Search for the cell housing the specified text and yield its [x, y] center coordinate. 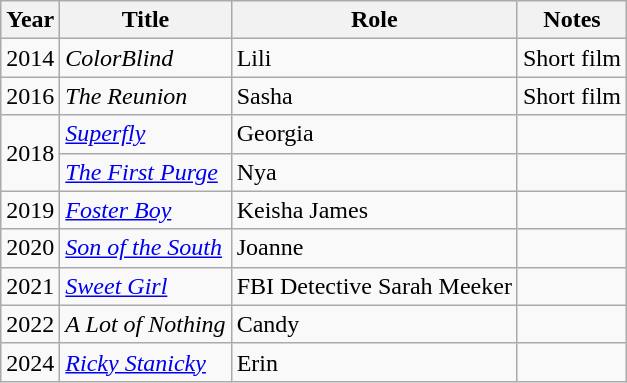
Candy [374, 324]
2018 [30, 153]
Notes [572, 20]
2019 [30, 210]
Title [146, 20]
2022 [30, 324]
Sweet Girl [146, 286]
Keisha James [374, 210]
Year [30, 20]
The First Purge [146, 172]
Foster Boy [146, 210]
Superfly [146, 134]
Ricky Stanicky [146, 362]
2021 [30, 286]
ColorBlind [146, 58]
2020 [30, 248]
Georgia [374, 134]
Lili [374, 58]
2016 [30, 96]
Joanne [374, 248]
FBI Detective Sarah Meeker [374, 286]
2014 [30, 58]
The Reunion [146, 96]
Son of the South [146, 248]
Erin [374, 362]
Sasha [374, 96]
Role [374, 20]
Nya [374, 172]
A Lot of Nothing [146, 324]
2024 [30, 362]
